Detect which cell encompasses the target text, then output its [x, y] center coordinate. 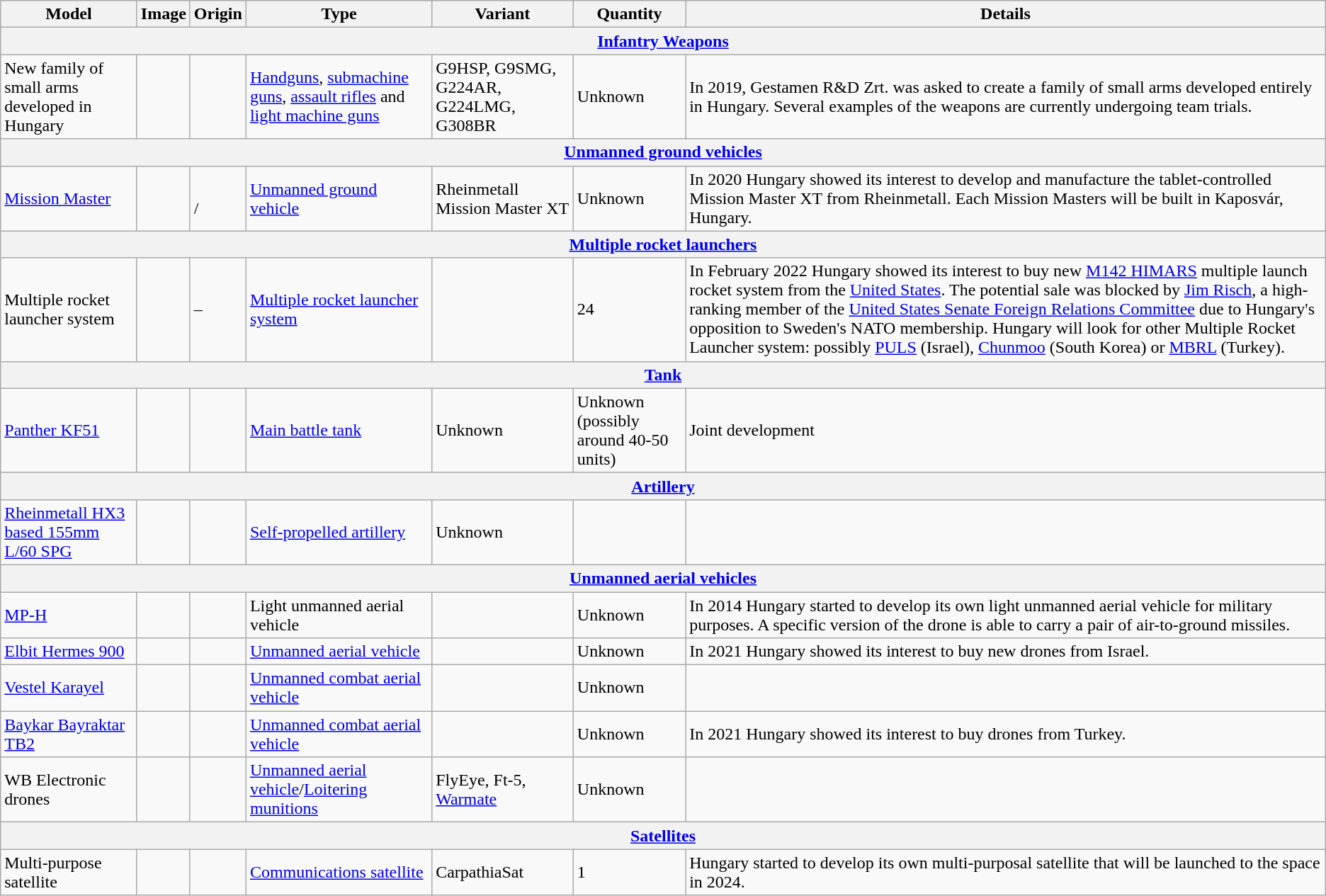
Variant [503, 14]
WB Electronic drones [69, 790]
In 2021 Hungary showed its interest to buy drones from Turkey. [1006, 734]
Light unmanned aerial vehicle [339, 615]
Unknown (possibly around 40-50 units) [629, 431]
Unmanned aerial vehicles [663, 578]
Image [163, 14]
Unmanned ground vehicle [339, 198]
Baykar Bayraktar TB2 [69, 734]
Artillery [663, 486]
Multiple rocket launchers [663, 244]
– [218, 310]
New family of small arms developed in Hungary [69, 96]
Joint development [1006, 431]
FlyEye, Ft-5, Warmate [503, 790]
Communications satellite [339, 873]
Elbit Hermes 900 [69, 652]
CarpathiaSat [503, 873]
Rheinmetall Mission Master XT [503, 198]
24 [629, 310]
G9HSP, G9SMG, G224AR, G224LMG, G308BR [503, 96]
Satellites [663, 836]
MP-H [69, 615]
Unmanned aerial vehicle/Loitering munitions [339, 790]
Model [69, 14]
1 [629, 873]
Self-propelled artillery [339, 532]
Tank [663, 375]
Type [339, 14]
Quantity [629, 14]
Infantry Weapons [663, 41]
Details [1006, 14]
Multi-purpose satellite [69, 873]
Origin [218, 14]
In 2021 Hungary showed its interest to buy new drones from Israel. [1006, 652]
Vestel Karayel [69, 688]
Handguns, submachine guns, assault rifles and light machine guns [339, 96]
Main battle tank [339, 431]
Panther KF51 [69, 431]
Rheinmetall HX3 based 155mm L/60 SPG [69, 532]
Unmanned aerial vehicle [339, 652]
Hungary started to develop its own multi-purposal satellite that will be launched to the space in 2024. [1006, 873]
Mission Master [69, 198]
Unmanned ground vehicles [663, 152]
/ [218, 198]
